Provide the [X, Y] coordinate of the cell's center where the given text is located.  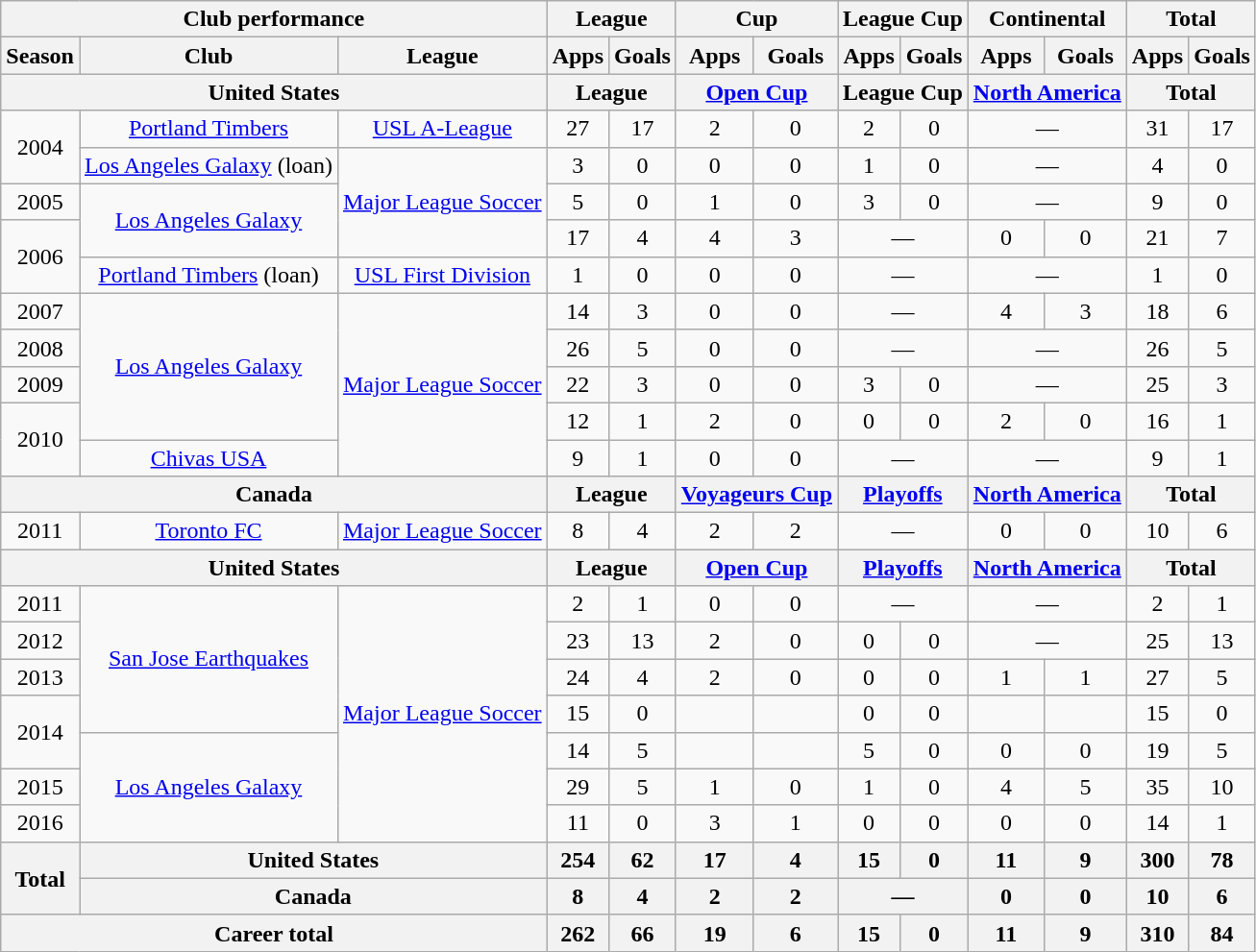
262 [578, 933]
2004 [40, 147]
2009 [40, 384]
2012 [40, 641]
78 [1222, 860]
Chivas USA [208, 458]
23 [578, 641]
Career total [274, 933]
29 [578, 787]
Los Angeles Galaxy (loan) [208, 165]
16 [1157, 421]
12 [578, 421]
2014 [40, 732]
24 [578, 677]
2006 [40, 256]
Toronto FC [208, 531]
21 [1157, 238]
2013 [40, 677]
66 [643, 933]
62 [643, 860]
Portland Timbers [208, 129]
Season [40, 56]
22 [578, 384]
2010 [40, 439]
Cup [756, 19]
USL First Division [442, 275]
2016 [40, 823]
Portland Timbers (loan) [208, 275]
18 [1157, 311]
Continental [1047, 19]
310 [1157, 933]
84 [1222, 933]
San Jose Earthquakes [208, 659]
USL A-League [442, 129]
2008 [40, 348]
2015 [40, 787]
Club performance [274, 19]
300 [1157, 860]
31 [1157, 129]
2007 [40, 311]
2005 [40, 202]
35 [1157, 787]
Club [208, 56]
7 [1222, 238]
Voyageurs Cup [756, 495]
254 [578, 860]
